Provide the [X, Y] coordinate of the cell's center where the given text is located.  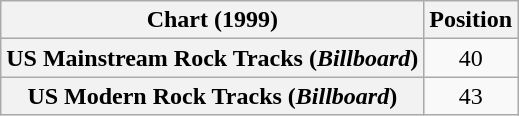
40 [471, 58]
43 [471, 96]
Position [471, 20]
US Modern Rock Tracks (Billboard) [212, 96]
US Mainstream Rock Tracks (Billboard) [212, 58]
Chart (1999) [212, 20]
